Scan for the cell matching the given text and deliver its (X, Y) coordinate at center. 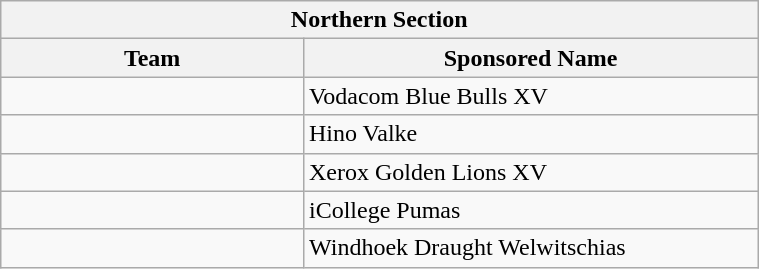
Vodacom Blue Bulls XV (530, 96)
Xerox Golden Lions XV (530, 172)
Team (152, 58)
Northern Section (380, 20)
Sponsored Name (530, 58)
Windhoek Draught Welwitschias (530, 248)
Hino Valke (530, 134)
iCollege Pumas (530, 210)
